Find where the given text appears and provide that cell's center as (X, Y) coordinate. 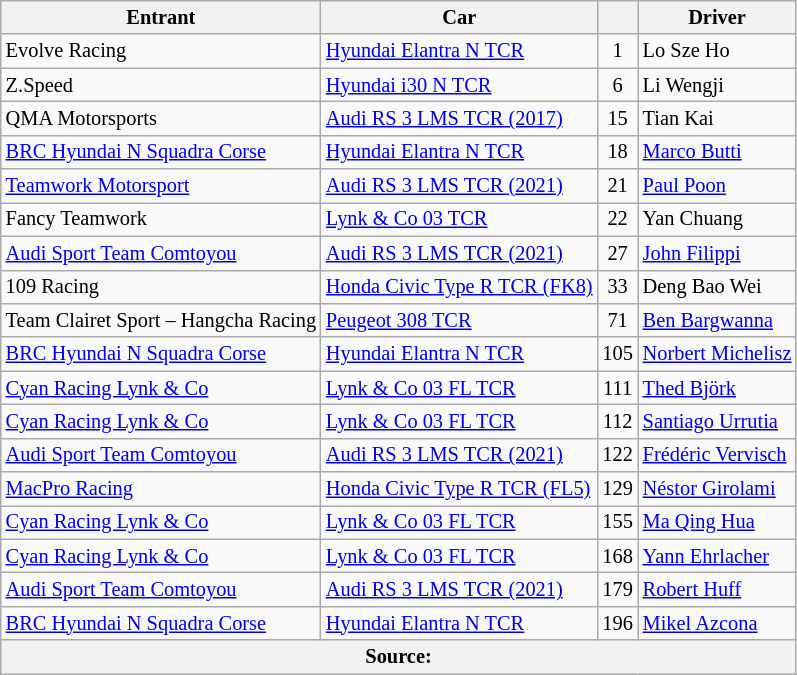
Honda Civic Type R TCR (FK8) (460, 287)
179 (617, 589)
155 (617, 522)
105 (617, 354)
Evolve Racing (161, 51)
Yann Ehrlacher (718, 556)
27 (617, 253)
Honda Civic Type R TCR (FL5) (460, 489)
Audi RS 3 LMS TCR (2017) (460, 118)
Lynk & Co 03 TCR (460, 219)
Yan Chuang (718, 219)
Frédéric Vervisch (718, 455)
Entrant (161, 17)
Thed Björk (718, 388)
Fancy Teamwork (161, 219)
Ben Bargwanna (718, 320)
1 (617, 51)
Paul Poon (718, 186)
Lo Sze Ho (718, 51)
196 (617, 623)
15 (617, 118)
22 (617, 219)
Mikel Azcona (718, 623)
Driver (718, 17)
Li Wengji (718, 85)
71 (617, 320)
John Filippi (718, 253)
Robert Huff (718, 589)
Ma Qing Hua (718, 522)
Néstor Girolami (718, 489)
Car (460, 17)
18 (617, 152)
Deng Bao Wei (718, 287)
122 (617, 455)
Tian Kai (718, 118)
21 (617, 186)
Marco Butti (718, 152)
Peugeot 308 TCR (460, 320)
33 (617, 287)
QMA Motorsports (161, 118)
Team Clairet Sport – Hangcha Racing (161, 320)
112 (617, 421)
Santiago Urrutia (718, 421)
Source: (399, 657)
111 (617, 388)
Teamwork Motorsport (161, 186)
168 (617, 556)
129 (617, 489)
MacPro Racing (161, 489)
Z.Speed (161, 85)
6 (617, 85)
109 Racing (161, 287)
Norbert Michelisz (718, 354)
Hyundai i30 N TCR (460, 85)
